For the text-containing cell, return its midpoint in [X, Y] coordinate format. 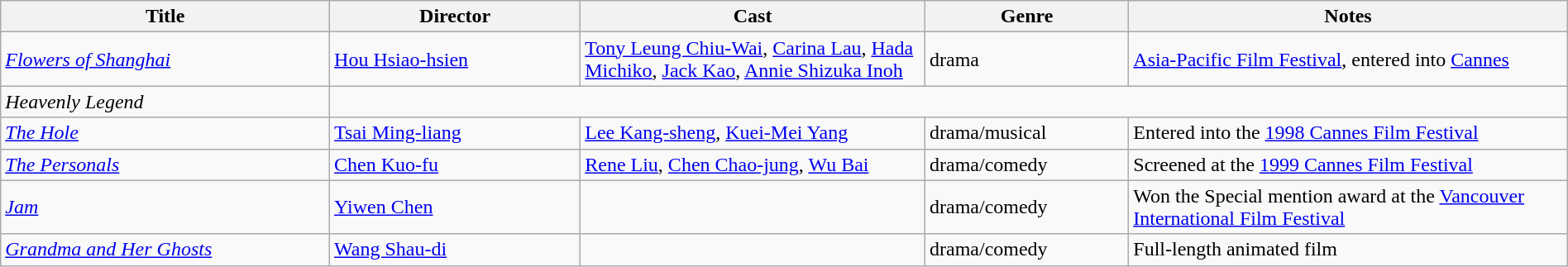
Lee Kang-sheng, Kuei-Mei Yang [753, 133]
Full-length animated film [1348, 250]
Heavenly Legend [165, 102]
drama [1026, 60]
The Personals [165, 164]
Notes [1348, 17]
Genre [1026, 17]
Title [165, 17]
Hou Hsiao-hsien [455, 60]
Jam [165, 207]
Rene Liu, Chen Chao-jung, Wu Bai [753, 164]
Cast [753, 17]
Screened at the 1999 Cannes Film Festival [1348, 164]
Asia-Pacific Film Festival, entered into Cannes [1348, 60]
Won the Special mention award at the Vancouver International Film Festival [1348, 207]
Tony Leung Chiu-Wai, Carina Lau, Hada Michiko, Jack Kao, Annie Shizuka Inoh [753, 60]
Grandma and Her Ghosts [165, 250]
Wang Shau-di [455, 250]
Yiwen Chen [455, 207]
Entered into the 1998 Cannes Film Festival [1348, 133]
The Hole [165, 133]
Tsai Ming-liang [455, 133]
Flowers of Shanghai [165, 60]
Chen Kuo-fu [455, 164]
drama/musical [1026, 133]
Director [455, 17]
